Output the (x, y) coordinate of the center of the cell containing the given text.  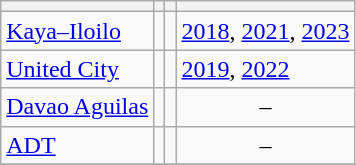
2019, 2022 (266, 69)
Davao Aguilas (78, 107)
Kaya–Iloilo (78, 31)
2018, 2021, 2023 (266, 31)
United City (78, 69)
ADT (78, 145)
